Find where the given text appears and provide that cell's center as [X, Y] coordinate. 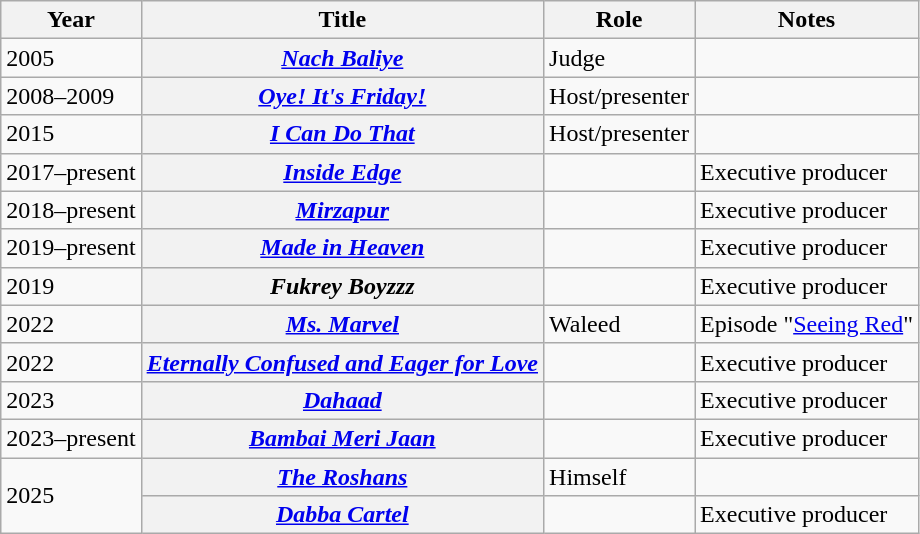
2019–present [71, 248]
Fukrey Boyzzz [342, 286]
The Roshans [342, 477]
I Can Do That [342, 134]
Title [342, 20]
Dabba Cartel [342, 515]
Oye! It's Friday! [342, 96]
2008–2009 [71, 96]
Year [71, 20]
2023–present [71, 438]
Ms. Marvel [342, 324]
2015 [71, 134]
Bambai Meri Jaan [342, 438]
Eternally Confused and Eager for Love [342, 362]
Role [620, 20]
2005 [71, 58]
2018–present [71, 210]
Nach Baliye [342, 58]
Inside Edge [342, 172]
Judge [620, 58]
Dahaad [342, 400]
Mirzapur [342, 210]
2019 [71, 286]
Waleed [620, 324]
Episode "Seeing Red" [807, 324]
Made in Heaven [342, 248]
2023 [71, 400]
2025 [71, 496]
2017–present [71, 172]
Notes [807, 20]
Himself [620, 477]
